Pinpoint the cell where the given text exists, returning its [x, y] midpoint coordinate. 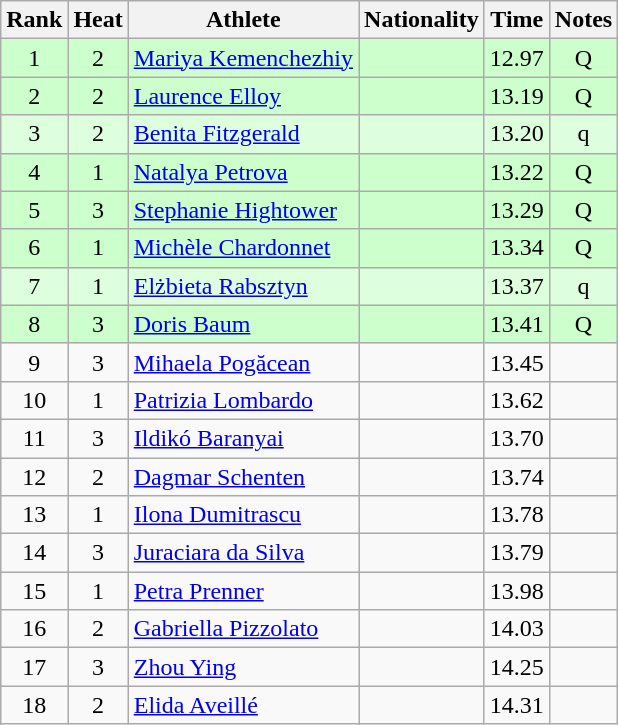
13.34 [516, 248]
14.31 [516, 705]
13.45 [516, 362]
Nationality [422, 20]
17 [34, 667]
Ilona Dumitrascu [243, 515]
7 [34, 286]
Athlete [243, 20]
13.29 [516, 210]
Benita Fitzgerald [243, 134]
13 [34, 515]
Rank [34, 20]
14.03 [516, 629]
4 [34, 172]
13.74 [516, 477]
9 [34, 362]
13.22 [516, 172]
13.79 [516, 553]
Gabriella Pizzolato [243, 629]
18 [34, 705]
Dagmar Schenten [243, 477]
13.98 [516, 591]
Natalya Petrova [243, 172]
12.97 [516, 58]
Mariya Kemenchezhiy [243, 58]
16 [34, 629]
13.20 [516, 134]
13.70 [516, 438]
Laurence Elloy [243, 96]
Elida Aveillé [243, 705]
12 [34, 477]
14 [34, 553]
13.41 [516, 324]
Ildikó Baranyai [243, 438]
Time [516, 20]
Heat [98, 20]
Patrizia Lombardo [243, 400]
15 [34, 591]
10 [34, 400]
13.78 [516, 515]
13.62 [516, 400]
Doris Baum [243, 324]
Michèle Chardonnet [243, 248]
Mihaela Pogăcean [243, 362]
8 [34, 324]
5 [34, 210]
13.19 [516, 96]
Elżbieta Rabsztyn [243, 286]
Juraciara da Silva [243, 553]
6 [34, 248]
Stephanie Hightower [243, 210]
Zhou Ying [243, 667]
13.37 [516, 286]
Petra Prenner [243, 591]
11 [34, 438]
14.25 [516, 667]
Notes [583, 20]
